Return the [x, y] coordinate for the center point of the cell that contains the specified text.  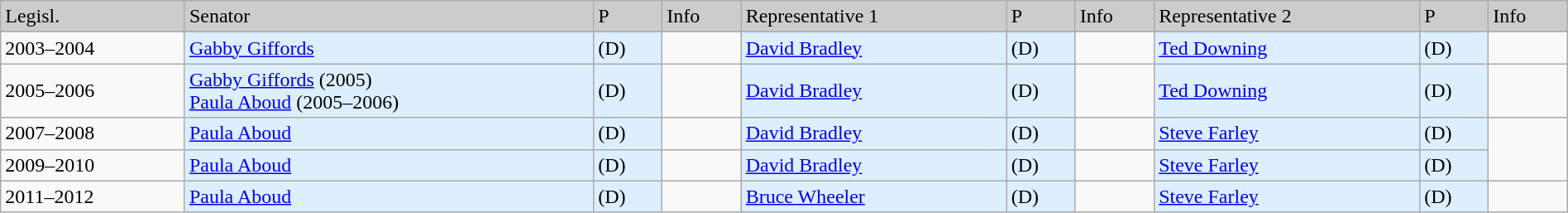
2007–2008 [93, 133]
2009–2010 [93, 165]
Bruce Wheeler [873, 196]
Representative 2 [1287, 17]
Representative 1 [873, 17]
2011–2012 [93, 196]
Legisl. [93, 17]
Gabby Giffords [389, 48]
2003–2004 [93, 48]
2005–2006 [93, 91]
Gabby Giffords (2005) Paula Aboud (2005–2006) [389, 91]
Senator [389, 17]
